Find where the given text appears and provide that cell's center as [x, y] coordinate. 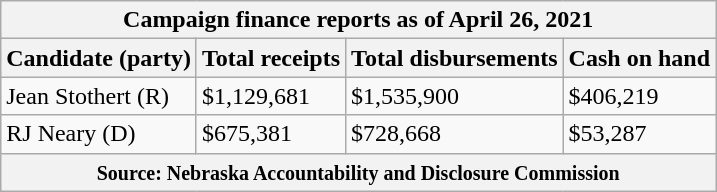
Cash on hand [639, 58]
Total disbursements [455, 58]
Candidate (party) [99, 58]
$1,535,900 [455, 96]
Source: Nebraska Accountability and Disclosure Commission [358, 172]
Jean Stothert (R) [99, 96]
$1,129,681 [270, 96]
$406,219 [639, 96]
Total receipts [270, 58]
Campaign finance reports as of April 26, 2021 [358, 20]
$53,287 [639, 134]
$728,668 [455, 134]
RJ Neary (D) [99, 134]
$675,381 [270, 134]
